Provide the [x, y] coordinate of the cell's center where the given text is located.  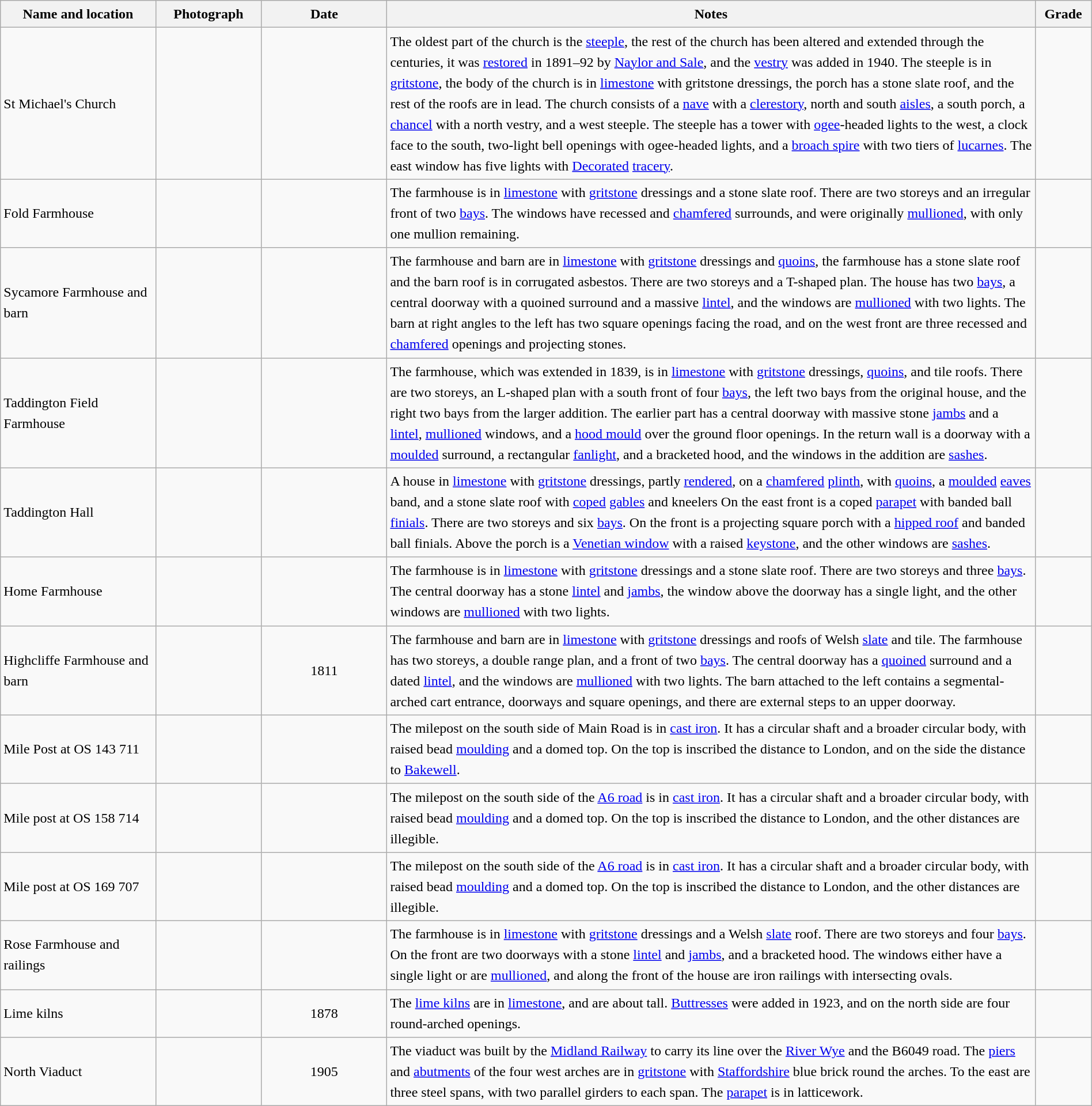
Mile post at OS 169 707 [78, 886]
Mile post at OS 158 714 [78, 818]
Rose Farmhouse and railings [78, 955]
Photograph [208, 14]
St Michael's Church [78, 104]
Taddington Hall [78, 513]
1878 [324, 1014]
1811 [324, 671]
Notes [711, 14]
Fold Farmhouse [78, 213]
1905 [324, 1071]
Mile Post at OS 143 711 [78, 749]
Home Farmhouse [78, 591]
Lime kilns [78, 1014]
Taddington Field Farmhouse [78, 412]
The lime kilns are in limestone, and are about tall. Buttresses were added in 1923, and on the north side are four round-arched openings. [711, 1014]
Highcliffe Farmhouse and barn [78, 671]
North Viaduct [78, 1071]
Sycamore Farmhouse and barn [78, 303]
Grade [1063, 14]
Date [324, 14]
Name and location [78, 14]
